Locate the cell with the specified text and output its [X, Y] center coordinate. 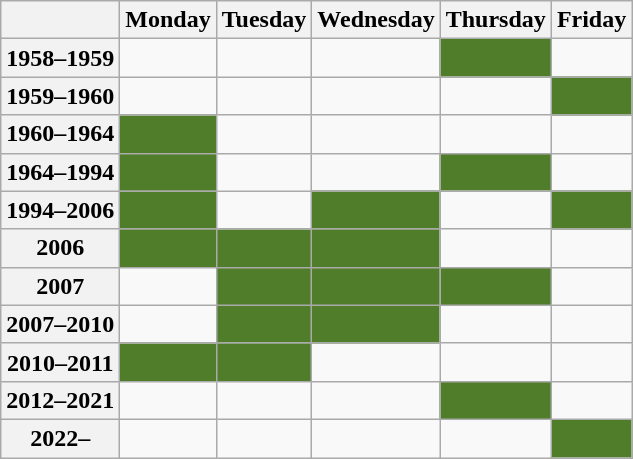
2012–2021 [60, 400]
Thursday [496, 20]
1964–1994 [60, 172]
2010–2011 [60, 362]
2022– [60, 438]
Monday [168, 20]
1958–1959 [60, 58]
Friday [591, 20]
2007–2010 [60, 324]
Wednesday [376, 20]
2007 [60, 286]
Tuesday [264, 20]
2006 [60, 248]
1994–2006 [60, 210]
1960–1964 [60, 134]
1959–1960 [60, 96]
